Pinpoint the cell where the given text exists, returning its [x, y] midpoint coordinate. 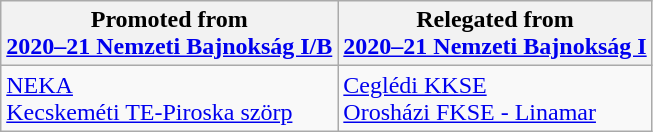
Promoted from2020–21 Nemzeti Bajnokság I/B [170, 34]
Relegated from2020–21 Nemzeti Bajnokság I [495, 34]
Ceglédi KKSEOrosházi FKSE - Linamar [495, 98]
NEKAKecskeméti TE-Piroska szörp [170, 98]
